Pinpoint the cell where the given text exists, returning its [x, y] midpoint coordinate. 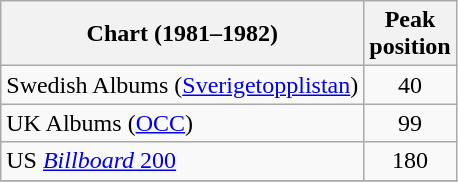
180 [410, 161]
Peakposition [410, 34]
99 [410, 123]
UK Albums (OCC) [182, 123]
US Billboard 200 [182, 161]
Swedish Albums (Sverigetopplistan) [182, 85]
Chart (1981–1982) [182, 34]
40 [410, 85]
